Pinpoint the cell where the given text exists, returning its [X, Y] midpoint coordinate. 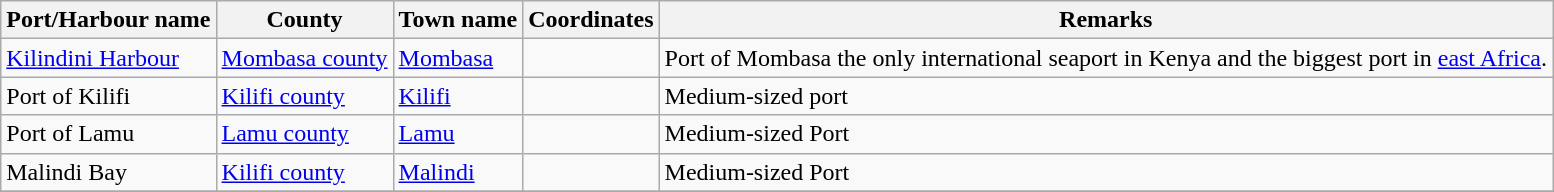
Port of Lamu [108, 134]
Lamu county [304, 134]
Coordinates [591, 20]
Remarks [1106, 20]
Malindi Bay [108, 172]
County [304, 20]
Mombasa [458, 58]
Port of Kilifi [108, 96]
Lamu [458, 134]
Town name [458, 20]
Mombasa county [304, 58]
Medium-sized port [1106, 96]
Port/Harbour name [108, 20]
Port of Mombasa the only international seaport in Kenya and the biggest port in east Africa. [1106, 58]
Malindi [458, 172]
Kilifi [458, 96]
Kilindini Harbour [108, 58]
